Scan for the cell matching the given text and deliver its (x, y) coordinate at center. 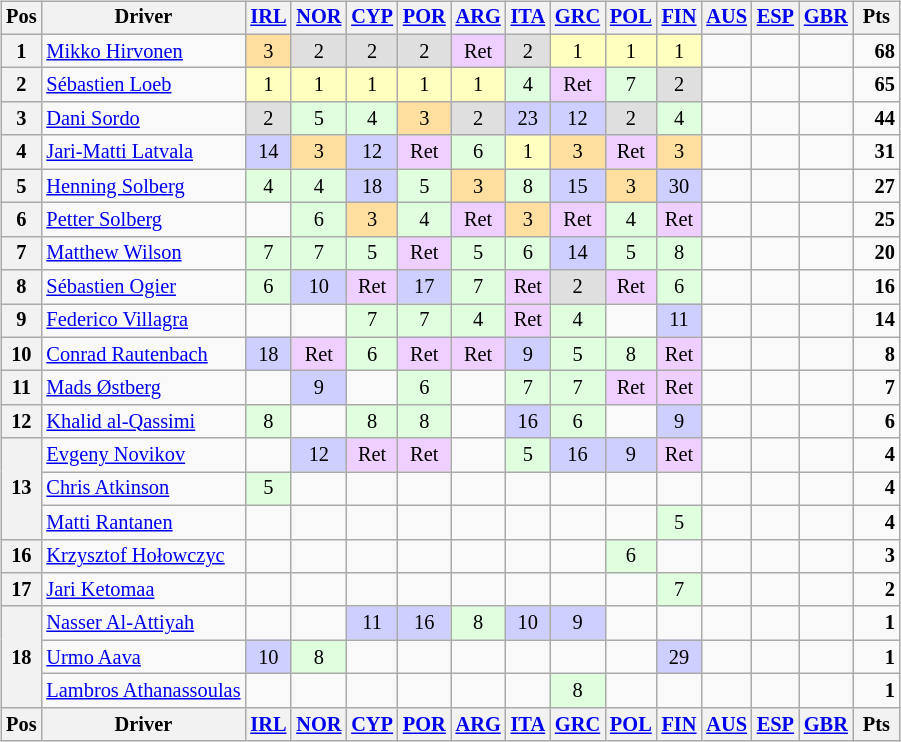
Krzysztof Hołowczyc (143, 556)
Jari Ketomaa (143, 590)
25 (876, 220)
44 (876, 119)
20 (876, 253)
Sébastien Ogier (143, 287)
15 (578, 186)
13 (21, 488)
Lambros Athanassoulas (143, 691)
23 (528, 119)
27 (876, 186)
Evgeny Novikov (143, 455)
Sébastien Loeb (143, 85)
Federico Villagra (143, 321)
Dani Sordo (143, 119)
Urmo Aava (143, 657)
Mads Østberg (143, 388)
Chris Atkinson (143, 489)
Mikko Hirvonen (143, 51)
Conrad Rautenbach (143, 354)
Matti Rantanen (143, 522)
Jari-Matti Latvala (143, 152)
29 (680, 657)
Khalid al-Qassimi (143, 422)
Matthew Wilson (143, 253)
30 (680, 186)
31 (876, 152)
68 (876, 51)
65 (876, 85)
Henning Solberg (143, 186)
Petter Solberg (143, 220)
Nasser Al-Attiyah (143, 623)
